Return (x, y) of the center of cell containing provided text 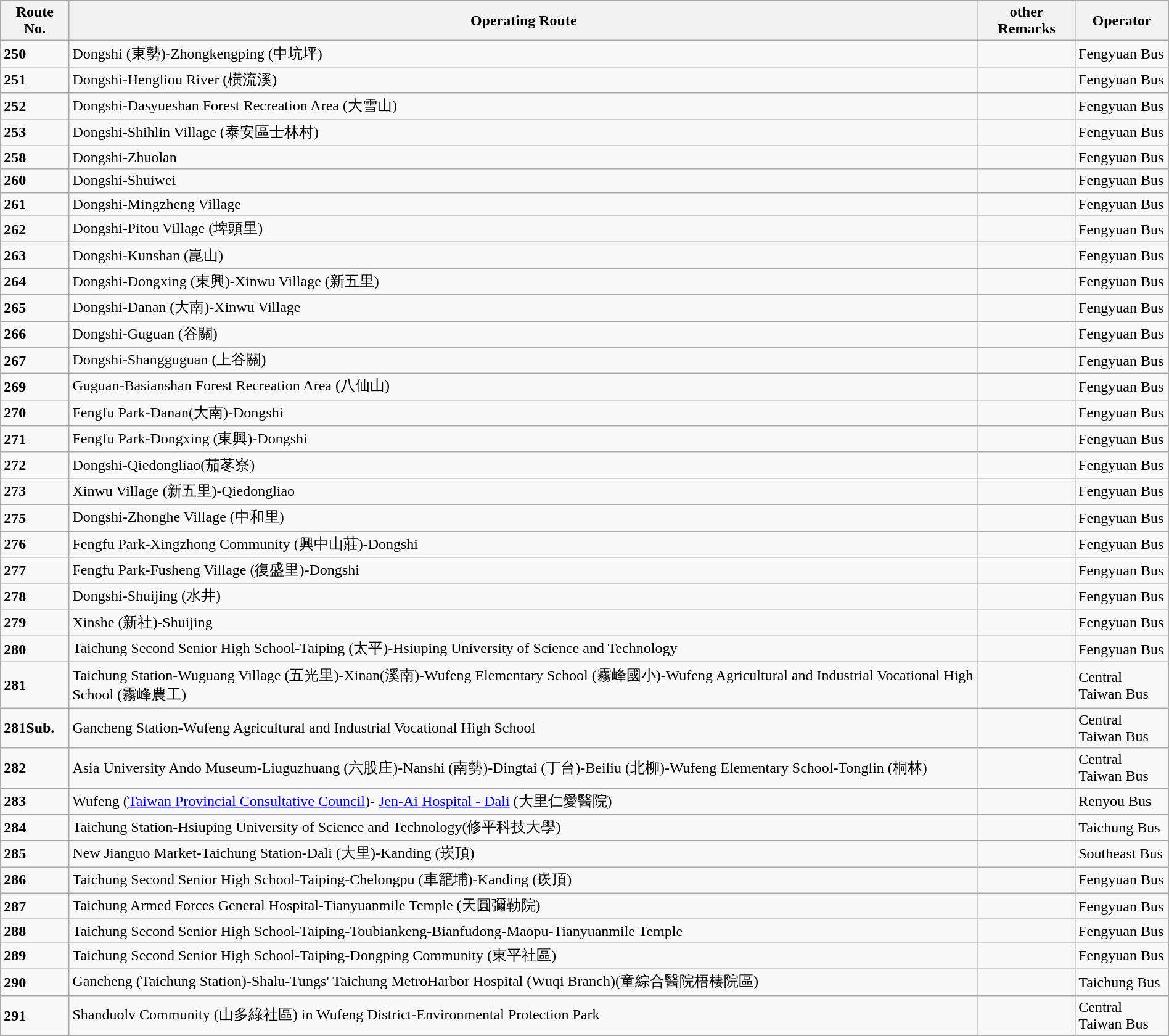
Dongshi-Dasyueshan Forest Recreation Area (大雪山) (524, 106)
Dongshi-Mingzheng Village (524, 204)
287 (35, 906)
Dongshi-Shihlin Village (泰安區士林村) (524, 133)
291 (35, 1015)
269 (35, 387)
Dongshi-Pitou Village (埤頭里) (524, 229)
Dongshi-Zhonghe Village (中和里) (524, 518)
Dongshi-Zhuolan (524, 157)
Taichung Station-Hsiuping University of Science and Technology(修平科技大學) (524, 828)
280 (35, 649)
267 (35, 360)
Asia University Ando Museum-Liuguzhuang (六股庄)-Nanshi (南勢)-Dingtai (丁台)-Beiliu (北柳)-Wufeng Elementary School-Tonglin (桐林) (524, 768)
Gancheng (Taichung Station)-Shalu-Tungs' Taichung MetroHarbor Hospital (Wuqi Branch)(童綜合醫院梧棲院區) (524, 982)
250 (35, 54)
Dongshi-Qiedongliao(茄苳寮) (524, 465)
Southeast Bus (1122, 853)
Taichung Second Senior High School-Taiping-Dongping Community (東平社區) (524, 956)
Fengfu Park-Dongxing (東興)-Dongshi (524, 439)
Taichung Armed Forces General Hospital-Tianyuanmile Temple (天圓彌勒院) (524, 906)
289 (35, 956)
263 (35, 255)
270 (35, 413)
Dongshi-Guguan (谷關) (524, 334)
272 (35, 465)
Gancheng Station-Wufeng Agricultural and Industrial Vocational High School (524, 728)
Fengfu Park-Danan(大南)-Dongshi (524, 413)
284 (35, 828)
273 (35, 492)
Xinwu Village (新五里)-Qiedongliao (524, 492)
279 (35, 623)
Dongshi (東勢)-Zhongkengping (中坑坪) (524, 54)
266 (35, 334)
261 (35, 204)
276 (35, 544)
271 (35, 439)
Fengfu Park-Xingzhong Community (興中山莊)-Dongshi (524, 544)
Operator (1122, 21)
Wufeng (Taiwan Provincial Consultative Council)- Jen-Ai Hospital - Dali (大里仁愛醫院) (524, 802)
253 (35, 133)
Dongshi-Dongxing (東興)-Xinwu Village (新五里) (524, 281)
Taichung Second Senior High School-Taiping (太平)-Hsiuping University of Science and Technology (524, 649)
Xinshe (新社)-Shuijing (524, 623)
Taichung Second Senior High School-Taiping-Chelongpu (車籠埔)-Kanding (崁頂) (524, 881)
258 (35, 157)
other Remarks (1027, 21)
281Sub. (35, 728)
Dongshi-Hengliou River (橫流溪) (524, 80)
Dongshi-Shuiwei (524, 181)
Dongshi-Danan (大南)-Xinwu Village (524, 308)
Renyou Bus (1122, 802)
Dongshi-Shuijing (水井) (524, 597)
New Jianguo Market-Taichung Station-Dali (大里)-Kanding (崁頂) (524, 853)
Taichung Second Senior High School-Taiping-Toubiankeng-Bianfudong-Maopu-Tianyuanmile Temple (524, 931)
251 (35, 80)
252 (35, 106)
Dongshi-Kunshan (崑山) (524, 255)
281 (35, 685)
288 (35, 931)
Operating Route (524, 21)
260 (35, 181)
285 (35, 853)
Route No. (35, 21)
Shanduolv Community (山多綠社區) in Wufeng District-Environmental Protection Park (524, 1015)
264 (35, 281)
290 (35, 982)
275 (35, 518)
277 (35, 571)
283 (35, 802)
Dongshi-Shangguguan (上谷關) (524, 360)
262 (35, 229)
Guguan-Basianshan Forest Recreation Area (八仙山) (524, 387)
Fengfu Park-Fusheng Village (復盛里)-Dongshi (524, 571)
286 (35, 881)
265 (35, 308)
282 (35, 768)
278 (35, 597)
Taichung Station-Wuguang Village (五光里)-Xinan(溪南)-Wufeng Elementary School (霧峰國小)-Wufeng Agricultural and Industrial Vocational High School (霧峰農工) (524, 685)
